Pinpoint the cell where the given text exists, returning its [x, y] midpoint coordinate. 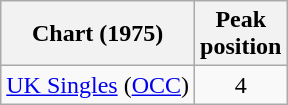
Chart (1975) [98, 34]
UK Singles (OCC) [98, 85]
Peakposition [241, 34]
4 [241, 85]
